Identify which cell holds the provided text, then report its [x, y] central coordinate. 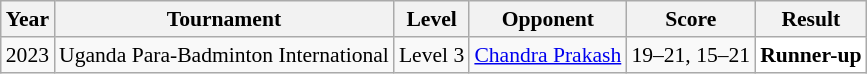
Level [432, 19]
Year [28, 19]
Uganda Para-Badminton International [224, 55]
19–21, 15–21 [690, 55]
Result [810, 19]
Runner-up [810, 55]
Level 3 [432, 55]
Score [690, 19]
Tournament [224, 19]
Chandra Prakash [548, 55]
Opponent [548, 19]
2023 [28, 55]
